Find where the given text appears and provide that cell's center as [X, Y] coordinate. 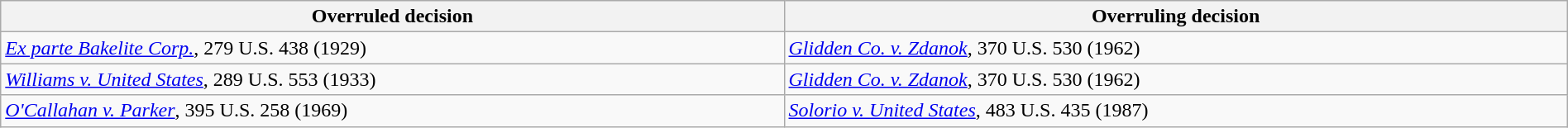
O'Callahan v. Parker, 395 U.S. 258 (1969) [392, 111]
Williams v. United States, 289 U.S. 553 (1933) [392, 79]
Solorio v. United States, 483 U.S. 435 (1987) [1176, 111]
Overruled decision [392, 17]
Ex parte Bakelite Corp., 279 U.S. 438 (1929) [392, 48]
Overruling decision [1176, 17]
